Find where the given text appears and provide that cell's center as (X, Y) coordinate. 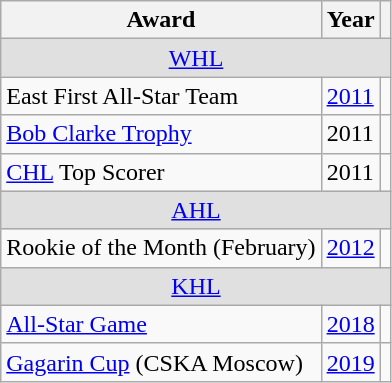
Rookie of the Month (February) (161, 248)
Bob Clarke Trophy (161, 134)
AHL (196, 210)
2018 (350, 324)
Year (350, 20)
All-Star Game (161, 324)
East First All-Star Team (161, 96)
WHL (196, 58)
Gagarin Cup (CSKA Moscow) (161, 362)
2012 (350, 248)
CHL Top Scorer (161, 172)
KHL (196, 286)
Award (161, 20)
2019 (350, 362)
